Locate the cell with the specified text and output its (x, y) center coordinate. 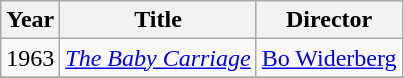
The Baby Carriage (158, 58)
Bo Widerberg (329, 58)
Director (329, 20)
Title (158, 20)
Year (30, 20)
1963 (30, 58)
